Output the [x, y] coordinate of the center of the cell containing the given text.  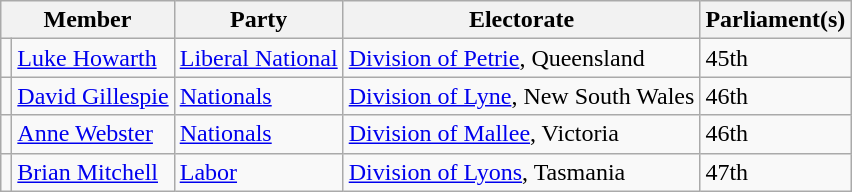
Brian Mitchell [93, 172]
Party [258, 20]
47th [776, 172]
Anne Webster [93, 134]
Division of Petrie, Queensland [522, 58]
Member [88, 20]
Liberal National [258, 58]
Luke Howarth [93, 58]
Parliament(s) [776, 20]
Labor [258, 172]
Electorate [522, 20]
David Gillespie [93, 96]
Division of Lyons, Tasmania [522, 172]
45th [776, 58]
Division of Lyne, New South Wales [522, 96]
Division of Mallee, Victoria [522, 134]
